Locate the cell with the specified text and output its [X, Y] center coordinate. 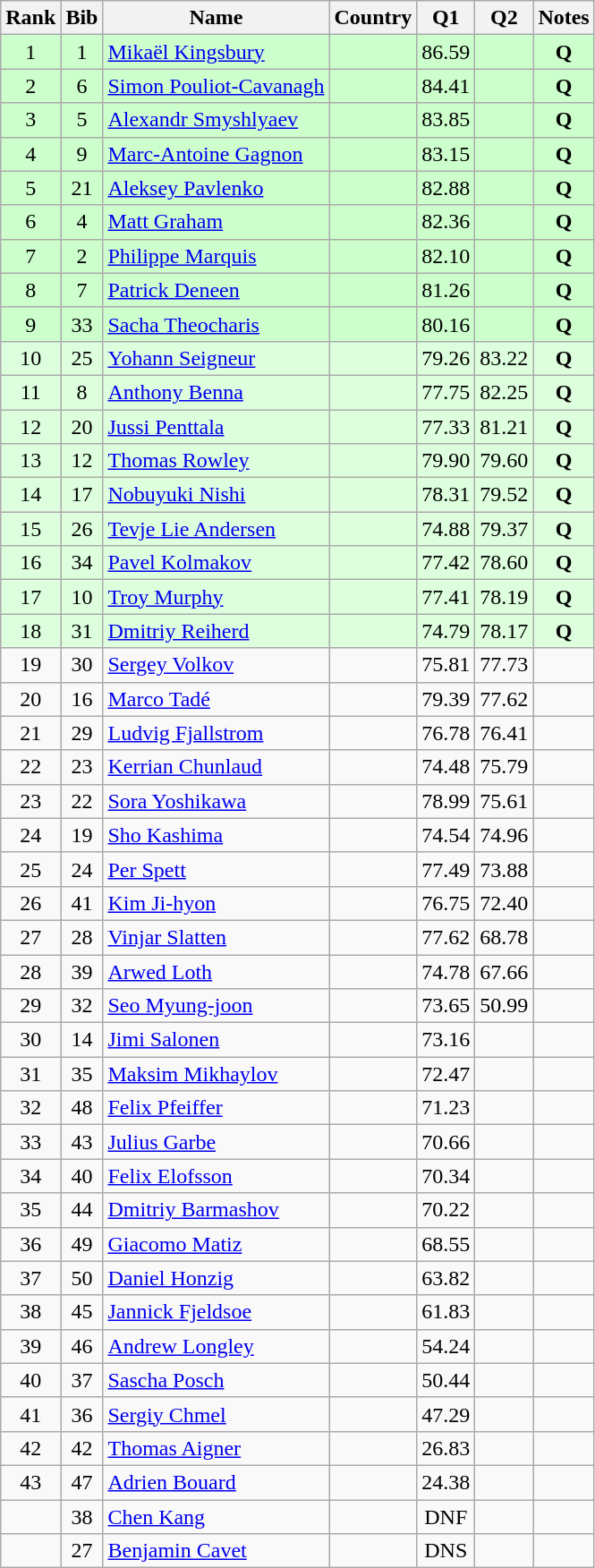
77.42 [446, 563]
Felix Elofsson [217, 1176]
Jannick Fjeldsoe [217, 1312]
73.65 [446, 1006]
75.81 [446, 665]
Kim Ji-hyon [217, 903]
Benjamin Cavet [217, 1551]
Q1 [446, 18]
84.41 [446, 86]
Sergey Volkov [217, 665]
83.85 [446, 120]
76.75 [446, 903]
80.16 [446, 324]
Arwed Loth [217, 971]
77.49 [446, 869]
83.22 [505, 358]
73.16 [446, 1040]
74.48 [446, 767]
79.39 [446, 699]
81.26 [446, 290]
Alexandr Smyshlyaev [217, 120]
18 [30, 631]
Sergiy Chmel [217, 1414]
Giacomo Matiz [217, 1244]
Seo Myung-joon [217, 1006]
Bib [82, 18]
Yohann Seigneur [217, 358]
76.78 [446, 733]
78.17 [505, 631]
Country [373, 18]
Thomas Aigner [217, 1448]
61.83 [446, 1312]
83.15 [446, 154]
74.78 [446, 971]
70.34 [446, 1176]
Anthony Benna [217, 392]
54.24 [446, 1346]
Maksim Mikhaylov [217, 1074]
50.44 [446, 1380]
45 [82, 1312]
72.47 [446, 1074]
77.73 [505, 665]
77.41 [446, 597]
79.52 [505, 495]
Pavel Kolmakov [217, 563]
78.19 [505, 597]
78.60 [505, 563]
Marc-Antoine Gagnon [217, 154]
Sascha Posch [217, 1380]
74.79 [446, 631]
44 [82, 1210]
15 [30, 529]
Kerrian Chunlaud [217, 767]
50 [82, 1278]
26.83 [446, 1448]
Troy Murphy [217, 597]
67.66 [505, 971]
Nobuyuki Nishi [217, 495]
Dmitriy Barmashov [217, 1210]
Sacha Theocharis [217, 324]
75.61 [505, 801]
78.99 [446, 801]
77.33 [446, 427]
50.99 [505, 1006]
79.37 [505, 529]
Jussi Penttala [217, 427]
Matt Graham [217, 222]
74.54 [446, 835]
Adrien Bouard [217, 1482]
76.41 [505, 733]
74.88 [446, 529]
82.25 [505, 392]
Notes [564, 18]
71.23 [446, 1108]
70.22 [446, 1210]
75.79 [505, 767]
Q2 [505, 18]
63.82 [446, 1278]
86.59 [446, 52]
Tevje Lie Andersen [217, 529]
DNS [446, 1551]
79.60 [505, 461]
82.36 [446, 222]
3 [30, 120]
72.40 [505, 903]
Per Spett [217, 869]
13 [30, 461]
Rank [30, 18]
11 [30, 392]
68.55 [446, 1244]
Marco Tadé [217, 699]
Daniel Honzig [217, 1278]
24.38 [446, 1482]
48 [82, 1108]
81.21 [505, 427]
70.66 [446, 1142]
46 [82, 1346]
Andrew Longley [217, 1346]
Thomas Rowley [217, 461]
Mikaël Kingsbury [217, 52]
Sora Yoshikawa [217, 801]
Simon Pouliot-Cavanagh [217, 86]
Patrick Deneen [217, 290]
Sho Kashima [217, 835]
Vinjar Slatten [217, 937]
74.96 [505, 835]
79.90 [446, 461]
Name [217, 18]
Chen Kang [217, 1517]
Ludvig Fjallstrom [217, 733]
78.31 [446, 495]
82.88 [446, 188]
77.75 [446, 392]
49 [82, 1244]
79.26 [446, 358]
Aleksey Pavlenko [217, 188]
47.29 [446, 1414]
Julius Garbe [217, 1142]
82.10 [446, 256]
Felix Pfeiffer [217, 1108]
47 [82, 1482]
68.78 [505, 937]
73.88 [505, 869]
Philippe Marquis [217, 256]
Jimi Salonen [217, 1040]
DNF [446, 1517]
Dmitriy Reiherd [217, 631]
